For the text-containing cell, return its midpoint in (X, Y) coordinate format. 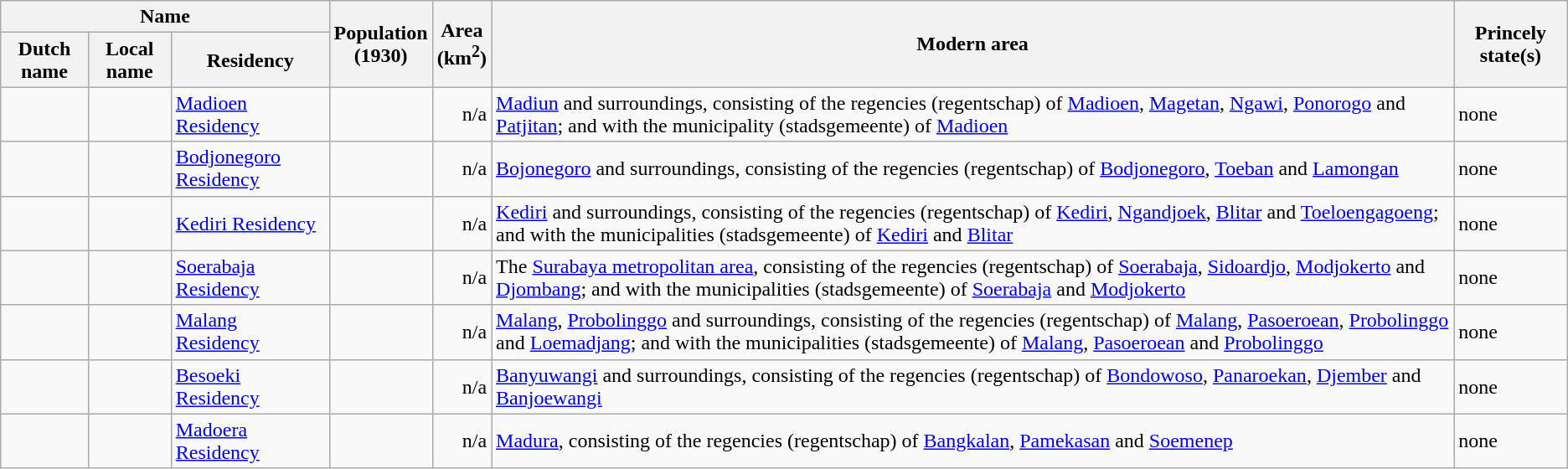
Dutch name (44, 60)
Bodjonegoro Residency (250, 169)
Residency (250, 60)
Madura, consisting of the regencies (regentschap) of Bangkalan, Pamekasan and Soemenep (973, 441)
Modern area (973, 44)
Malang Residency (250, 332)
Local name (129, 60)
Banyuwangi and surroundings, consisting of the regencies (regentschap) of Bondowoso, Panaroekan, Djember and Banjoewangi (973, 387)
Bojonegoro and surroundings, consisting of the regencies (regentschap) of Bodjonegoro, Toeban and Lamongan (973, 169)
Madioen Residency (250, 114)
Princely state(s) (1511, 44)
Area(km2) (462, 44)
Kediri Residency (250, 223)
Soerabaja Residency (250, 278)
Name (165, 17)
Population(1930) (380, 44)
Madoera Residency (250, 441)
Besoeki Residency (250, 387)
